Extract the (x, y) coordinate from the center of the cell holding the provided text.  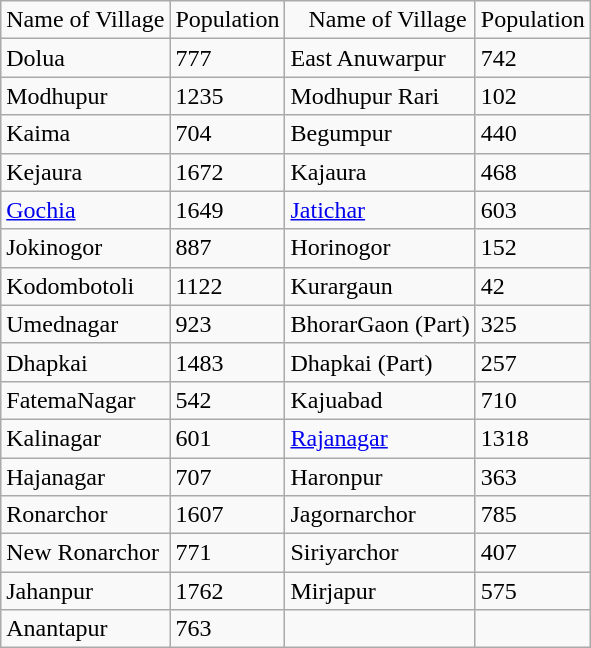
785 (532, 515)
102 (532, 96)
New Ronarchor (86, 553)
Jokinogor (86, 248)
Jahanpur (86, 591)
Kodombotoli (86, 286)
440 (532, 134)
407 (532, 553)
575 (532, 591)
1649 (228, 210)
887 (228, 248)
771 (228, 553)
601 (228, 438)
Mirjapur (380, 591)
Umednagar (86, 324)
Anantapur (86, 629)
325 (532, 324)
707 (228, 477)
742 (532, 58)
Haronpur (380, 477)
Gochia (86, 210)
Ronarchor (86, 515)
Hajanagar (86, 477)
923 (228, 324)
763 (228, 629)
Kalinagar (86, 438)
Kajuabad (380, 400)
542 (228, 400)
1672 (228, 172)
363 (532, 477)
42 (532, 286)
704 (228, 134)
Kaima (86, 134)
Dolua (86, 58)
1235 (228, 96)
Horinogor (380, 248)
Modhupur (86, 96)
1762 (228, 591)
Kajaura (380, 172)
BhorarGaon (Part) (380, 324)
FatemaNagar (86, 400)
Begumpur (380, 134)
1122 (228, 286)
Kurargaun (380, 286)
Dhapkai (Part) (380, 362)
257 (532, 362)
Kejaura (86, 172)
603 (532, 210)
Jatichar (380, 210)
777 (228, 58)
1483 (228, 362)
1607 (228, 515)
Dhapkai (86, 362)
Modhupur Rari (380, 96)
Siriyarchor (380, 553)
Rajanagar (380, 438)
152 (532, 248)
710 (532, 400)
1318 (532, 438)
Jagornarchor (380, 515)
468 (532, 172)
East Anuwarpur (380, 58)
